Identify which cell holds the provided text, then report its (x, y) central coordinate. 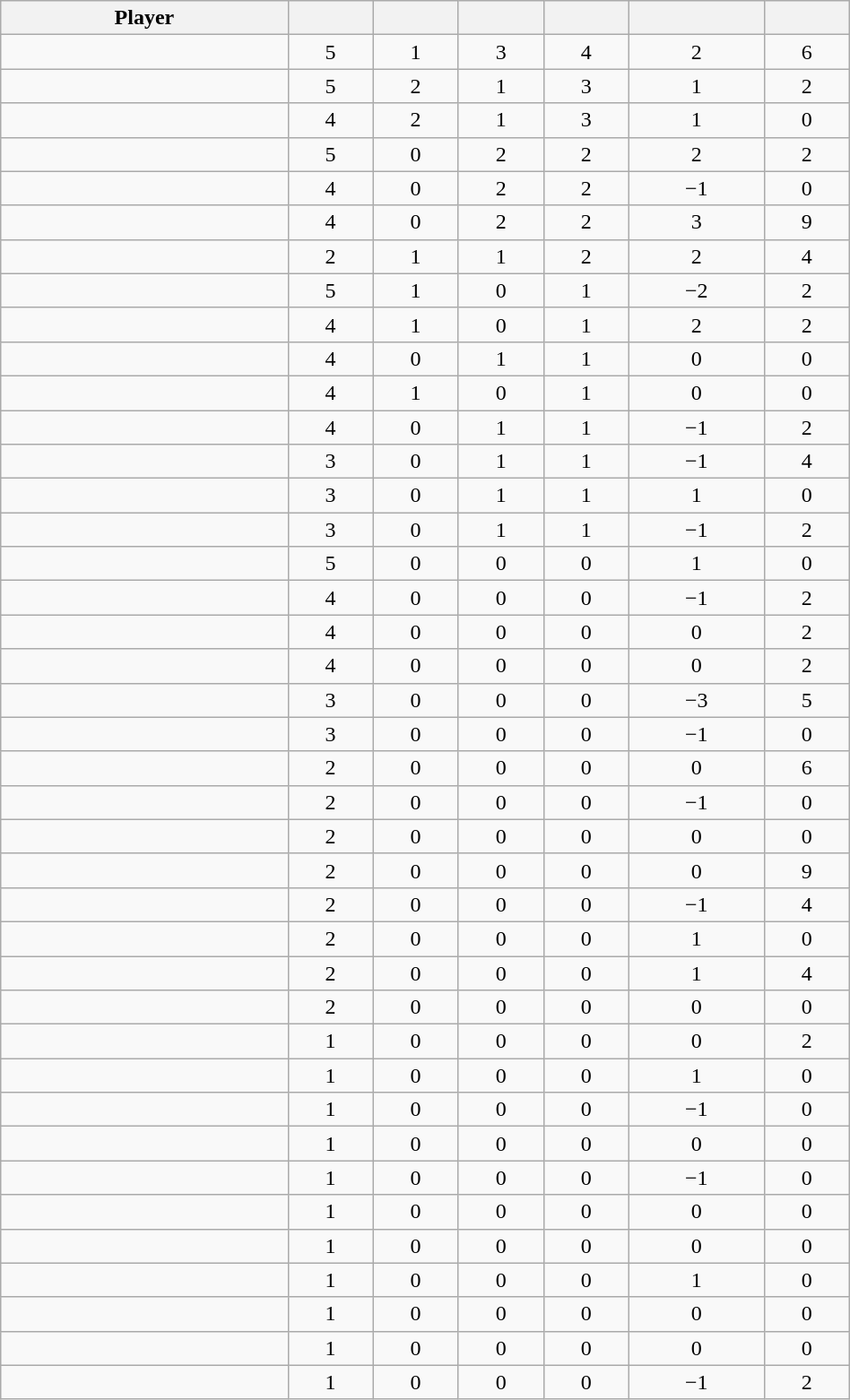
−2 (696, 290)
−3 (696, 700)
Player (144, 18)
